Capture the cell that displays the provided text and extract its (X, Y) central coordinate. 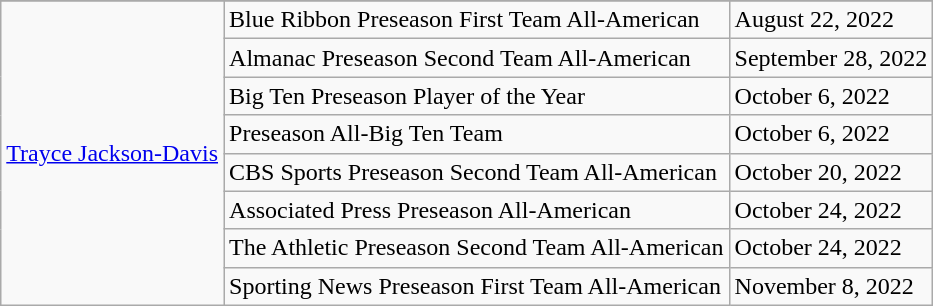
The Athletic Preseason Second Team All-American (476, 248)
Big Ten Preseason Player of the Year (476, 96)
Sporting News Preseason First Team All-American (476, 286)
November 8, 2022 (831, 286)
Almanac Preseason Second Team All-American (476, 58)
October 20, 2022 (831, 172)
Blue Ribbon Preseason First Team All-American (476, 20)
September 28, 2022 (831, 58)
August 22, 2022 (831, 20)
CBS Sports Preseason Second Team All-American (476, 172)
Trayce Jackson-Davis (112, 153)
Associated Press Preseason All-American (476, 210)
Preseason All-Big Ten Team (476, 134)
